Locate the cell with the specified text and output its (X, Y) center coordinate. 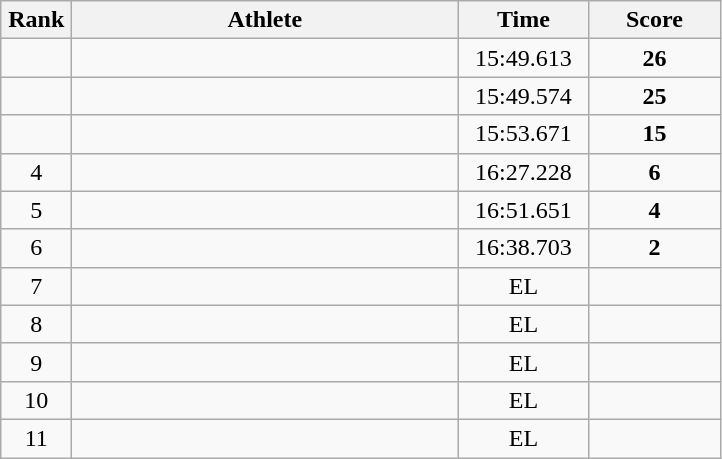
Time (524, 20)
16:51.651 (524, 210)
11 (36, 438)
Rank (36, 20)
5 (36, 210)
Score (654, 20)
15:49.574 (524, 96)
7 (36, 286)
15:53.671 (524, 134)
15:49.613 (524, 58)
25 (654, 96)
15 (654, 134)
2 (654, 248)
16:38.703 (524, 248)
10 (36, 400)
8 (36, 324)
16:27.228 (524, 172)
26 (654, 58)
9 (36, 362)
Athlete (265, 20)
